Return the [x, y] coordinate for the center point of the cell that contains the specified text.  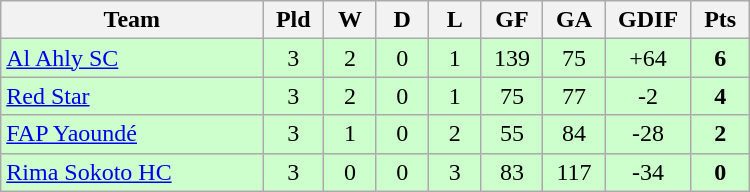
Team [132, 20]
GDIF [648, 20]
77 [574, 96]
4 [720, 96]
55 [512, 134]
-28 [648, 134]
GA [574, 20]
L [454, 20]
Red Star [132, 96]
FAP Yaoundé [132, 134]
139 [512, 58]
W [350, 20]
Al Ahly SC [132, 58]
-2 [648, 96]
Pts [720, 20]
-34 [648, 172]
GF [512, 20]
84 [574, 134]
Pld [294, 20]
+64 [648, 58]
6 [720, 58]
Rima Sokoto HC [132, 172]
D [402, 20]
117 [574, 172]
83 [512, 172]
